Pinpoint the cell where the given text exists, returning its (x, y) midpoint coordinate. 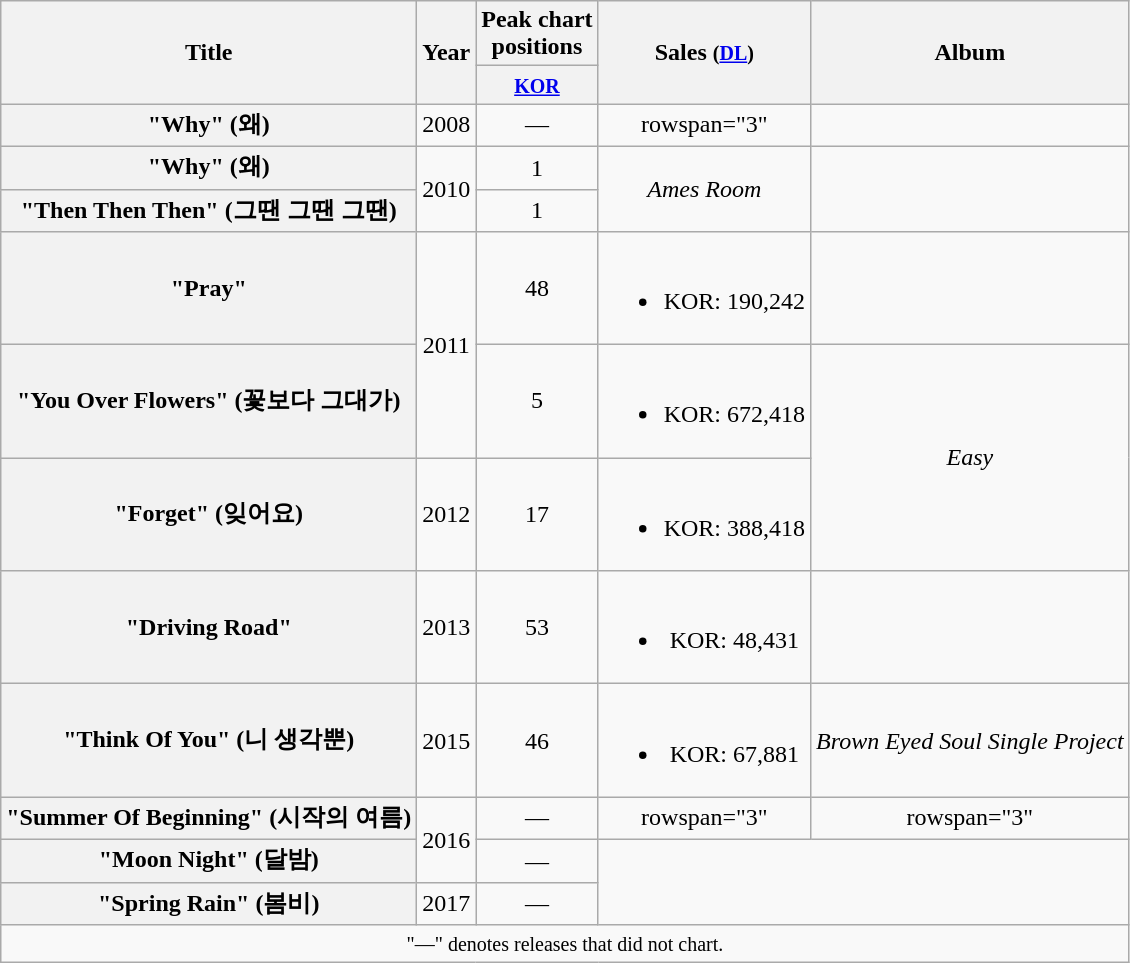
"Driving Road" (209, 628)
"Forget" (잊어요) (209, 514)
"Summer Of Beginning" (시작의 여름) (209, 818)
2010 (446, 188)
"—" denotes releases that did not chart. (565, 944)
"Moon Night" (달밤) (209, 860)
Sales (DL) (704, 52)
KOR (537, 85)
2015 (446, 740)
Easy (970, 458)
48 (537, 288)
KOR: 388,418 (704, 514)
5 (537, 402)
KOR: 672,418 (704, 402)
Year (446, 52)
KOR: 67,881 (704, 740)
2008 (446, 126)
2011 (446, 345)
53 (537, 628)
Album (970, 52)
"Then Then Then" (그땐 그땐 그땐) (209, 210)
2013 (446, 628)
KOR: 48,431 (704, 628)
"Think Of You" (니 생각뿐) (209, 740)
2012 (446, 514)
"You Over Flowers" (꽃보다 그대가) (209, 402)
Peak chart positions (537, 34)
Ames Room (704, 188)
Title (209, 52)
Brown Eyed Soul Single Project (970, 740)
"Pray" (209, 288)
2016 (446, 840)
46 (537, 740)
2017 (446, 904)
"Spring Rain" (봄비) (209, 904)
KOR: 190,242 (704, 288)
17 (537, 514)
